Return the (x, y) coordinate for the center point of the cell that contains the specified text.  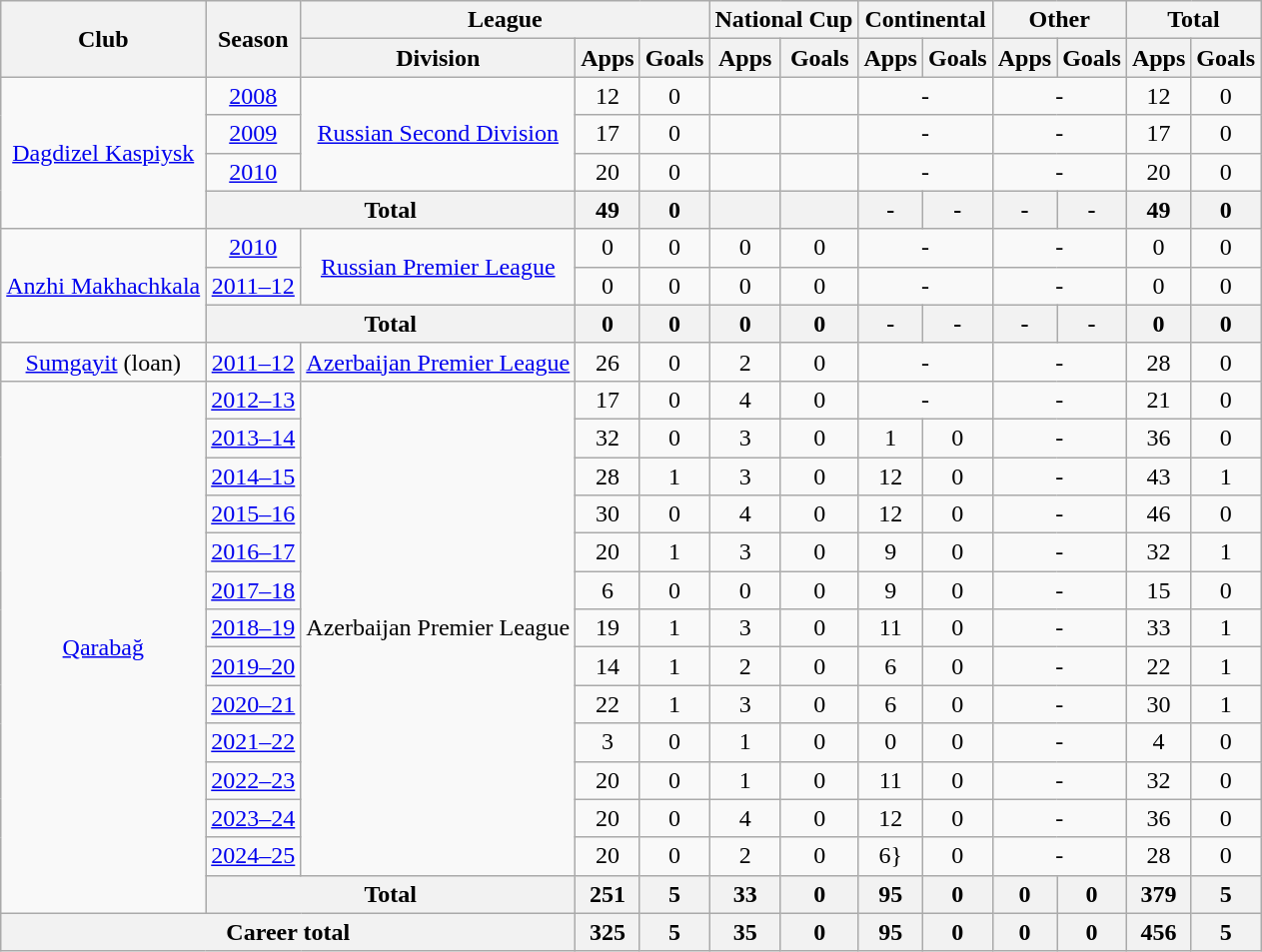
2016–17 (254, 552)
2014–15 (254, 476)
46 (1158, 514)
Career total (288, 932)
325 (608, 932)
2022–23 (254, 780)
2013–14 (254, 438)
Dagdizel Kaspiysk (104, 153)
Season (254, 39)
6} (890, 856)
35 (745, 932)
Other (1059, 20)
456 (1158, 932)
National Cup (783, 20)
2024–25 (254, 856)
43 (1158, 476)
2021–22 (254, 742)
2009 (254, 134)
19 (608, 628)
2012–13 (254, 400)
Continental (925, 20)
379 (1158, 894)
2015–16 (254, 514)
2020–21 (254, 704)
Russian Premier League (438, 267)
Sumgayit (loan) (104, 362)
251 (608, 894)
2018–19 (254, 628)
League (506, 20)
14 (608, 666)
2019–20 (254, 666)
26 (608, 362)
Russian Second Division (438, 134)
2008 (254, 96)
2023–24 (254, 818)
Anzhi Makhachkala (104, 286)
15 (1158, 590)
21 (1158, 400)
2017–18 (254, 590)
Qarabağ (104, 647)
Club (104, 39)
Division (438, 58)
